Determine the [X, Y] coordinate at the center of the cell enclosing the given text.  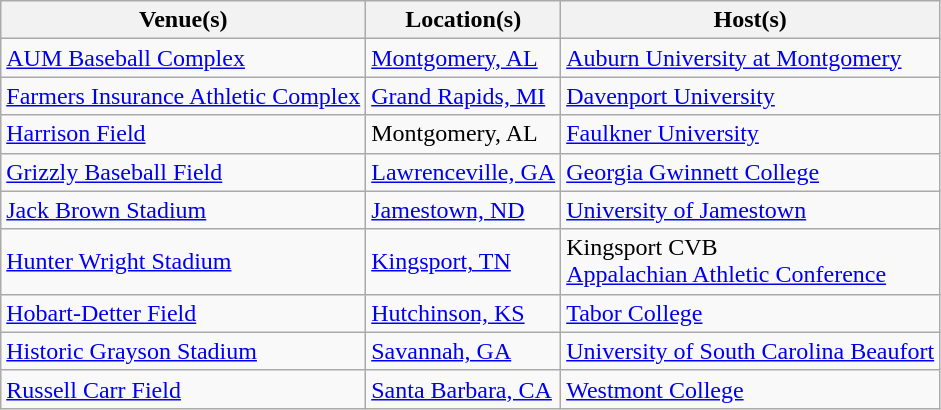
Farmers Insurance Athletic Complex [184, 96]
Historic Grayson Stadium [184, 351]
Harrison Field [184, 134]
Grand Rapids, MI [464, 96]
Jack Brown Stadium [184, 210]
Faulkner University [750, 134]
Hobart-Detter Field [184, 313]
Davenport University [750, 96]
Hutchinson, KS [464, 313]
Santa Barbara, CA [464, 389]
Grizzly Baseball Field [184, 172]
Kingsport, TN [464, 262]
Auburn University at Montgomery [750, 58]
Westmont College [750, 389]
AUM Baseball Complex [184, 58]
Tabor College [750, 313]
Location(s) [464, 20]
Host(s) [750, 20]
University of Jamestown [750, 210]
Venue(s) [184, 20]
Lawrenceville, GA [464, 172]
Georgia Gwinnett College [750, 172]
Savannah, GA [464, 351]
Hunter Wright Stadium [184, 262]
Russell Carr Field [184, 389]
University of South Carolina Beaufort [750, 351]
Kingsport CVBAppalachian Athletic Conference [750, 262]
Jamestown, ND [464, 210]
